Locate the cell with the specified text and output its [X, Y] center coordinate. 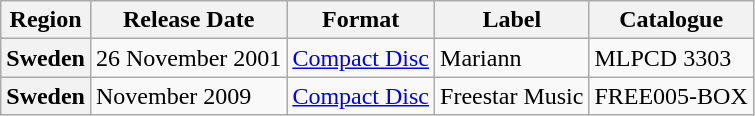
FREE005-BOX [671, 96]
November 2009 [188, 96]
Freestar Music [512, 96]
MLPCD 3303 [671, 58]
26 November 2001 [188, 58]
Mariann [512, 58]
Release Date [188, 20]
Format [361, 20]
Catalogue [671, 20]
Region [46, 20]
Label [512, 20]
